Return the (x, y) coordinate for the center point of the cell that contains the specified text.  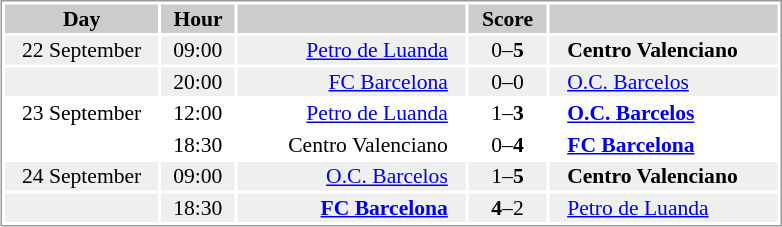
0–0 (507, 82)
22 September (82, 50)
1–5 (507, 176)
20:00 (198, 82)
23 September (82, 113)
24 September (82, 176)
Score (507, 18)
Day (82, 18)
12:00 (198, 113)
4–2 (507, 208)
Hour (198, 18)
1–3 (507, 113)
0–4 (507, 144)
0–5 (507, 50)
